Detect which cell encompasses the target text, then output its (X, Y) center coordinate. 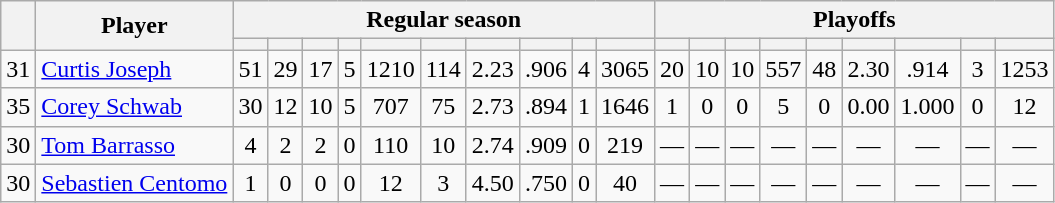
4.50 (492, 183)
Sebastien Centomo (134, 183)
3065 (626, 69)
.909 (546, 145)
110 (390, 145)
51 (250, 69)
1253 (1024, 69)
2.74 (492, 145)
2.30 (868, 69)
35 (18, 107)
1646 (626, 107)
2.73 (492, 107)
Tom Barrasso (134, 145)
Player (134, 26)
114 (443, 69)
1210 (390, 69)
.906 (546, 69)
.750 (546, 183)
29 (286, 69)
Curtis Joseph (134, 69)
31 (18, 69)
219 (626, 145)
20 (672, 69)
Regular season (444, 20)
40 (626, 183)
2.23 (492, 69)
75 (443, 107)
Playoffs (855, 20)
707 (390, 107)
557 (784, 69)
Corey Schwab (134, 107)
48 (824, 69)
0.00 (868, 107)
1.000 (928, 107)
17 (320, 69)
.894 (546, 107)
.914 (928, 69)
